For the text-containing cell, return its midpoint in [x, y] coordinate format. 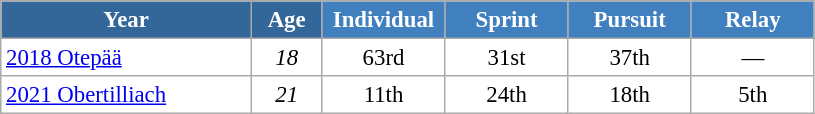
18th [630, 95]
37th [630, 58]
— [752, 58]
Individual [384, 20]
63rd [384, 58]
2018 Otepää [126, 58]
Sprint [506, 20]
Pursuit [630, 20]
2021 Obertilliach [126, 95]
24th [506, 95]
Relay [752, 20]
Year [126, 20]
Age [286, 20]
21 [286, 95]
11th [384, 95]
5th [752, 95]
18 [286, 58]
31st [506, 58]
